Scan for the cell matching the given text and deliver its (x, y) coordinate at center. 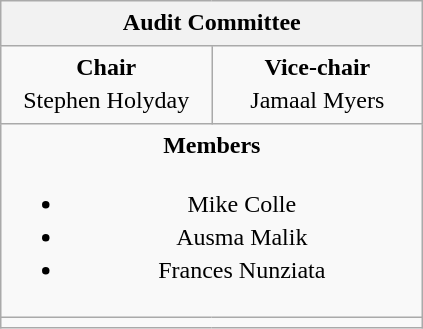
MembersMike ColleAusma MalikFrances Nunziata (212, 220)
ChairStephen Holyday (106, 84)
Vice-chairJamaal Myers (318, 84)
Audit Committee (212, 24)
